Search for the cell housing the specified text and yield its (X, Y) center coordinate. 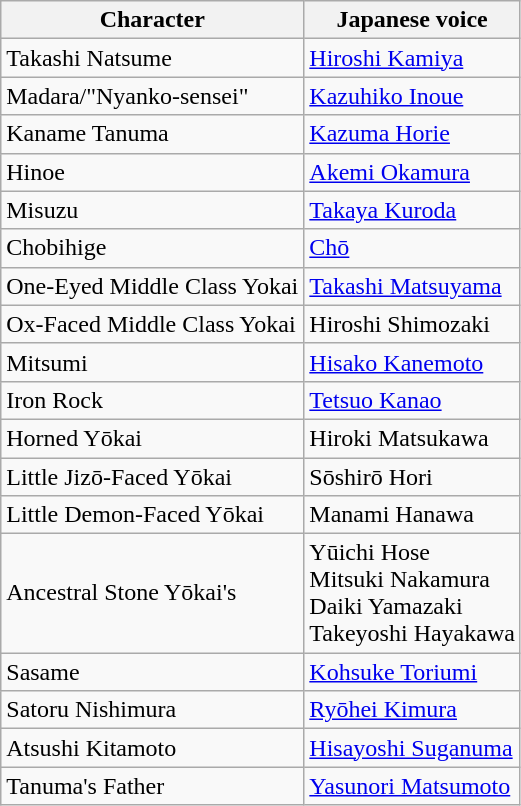
Tanuma's Father (152, 786)
Iron Rock (152, 400)
Tetsuo Kanao (412, 400)
Mitsumi (152, 362)
Atsushi Kitamoto (152, 748)
Chō (412, 248)
Yasunori Matsumoto (412, 786)
Yūichi HoseMitsuki NakamuraDaiki YamazakiTakeyoshi Hayakawa (412, 594)
Kaname Tanuma (152, 134)
Hiroshi Kamiya (412, 58)
Ox-Faced Middle Class Yokai (152, 324)
Misuzu (152, 210)
Hisayoshi Suganuma (412, 748)
Takaya Kuroda (412, 210)
Sōshirō Hori (412, 477)
Hiroki Matsukawa (412, 438)
Akemi Okamura (412, 172)
Hiroshi Shimozaki (412, 324)
Manami Hanawa (412, 515)
Character (152, 20)
Kohsuke Toriumi (412, 672)
Takashi Matsuyama (412, 286)
Horned Yōkai (152, 438)
Chobihige (152, 248)
Kazuhiko Inoue (412, 96)
One-Eyed Middle Class Yokai (152, 286)
Satoru Nishimura (152, 710)
Japanese voice (412, 20)
Kazuma Horie (412, 134)
Little Jizō-Faced Yōkai (152, 477)
Hinoe (152, 172)
Sasame (152, 672)
Ancestral Stone Yōkai's (152, 594)
Madara/"Nyanko-sensei" (152, 96)
Hisako Kanemoto (412, 362)
Little Demon-Faced Yōkai (152, 515)
Takashi Natsume (152, 58)
Ryōhei Kimura (412, 710)
